Detect which cell encompasses the target text, then output its (x, y) center coordinate. 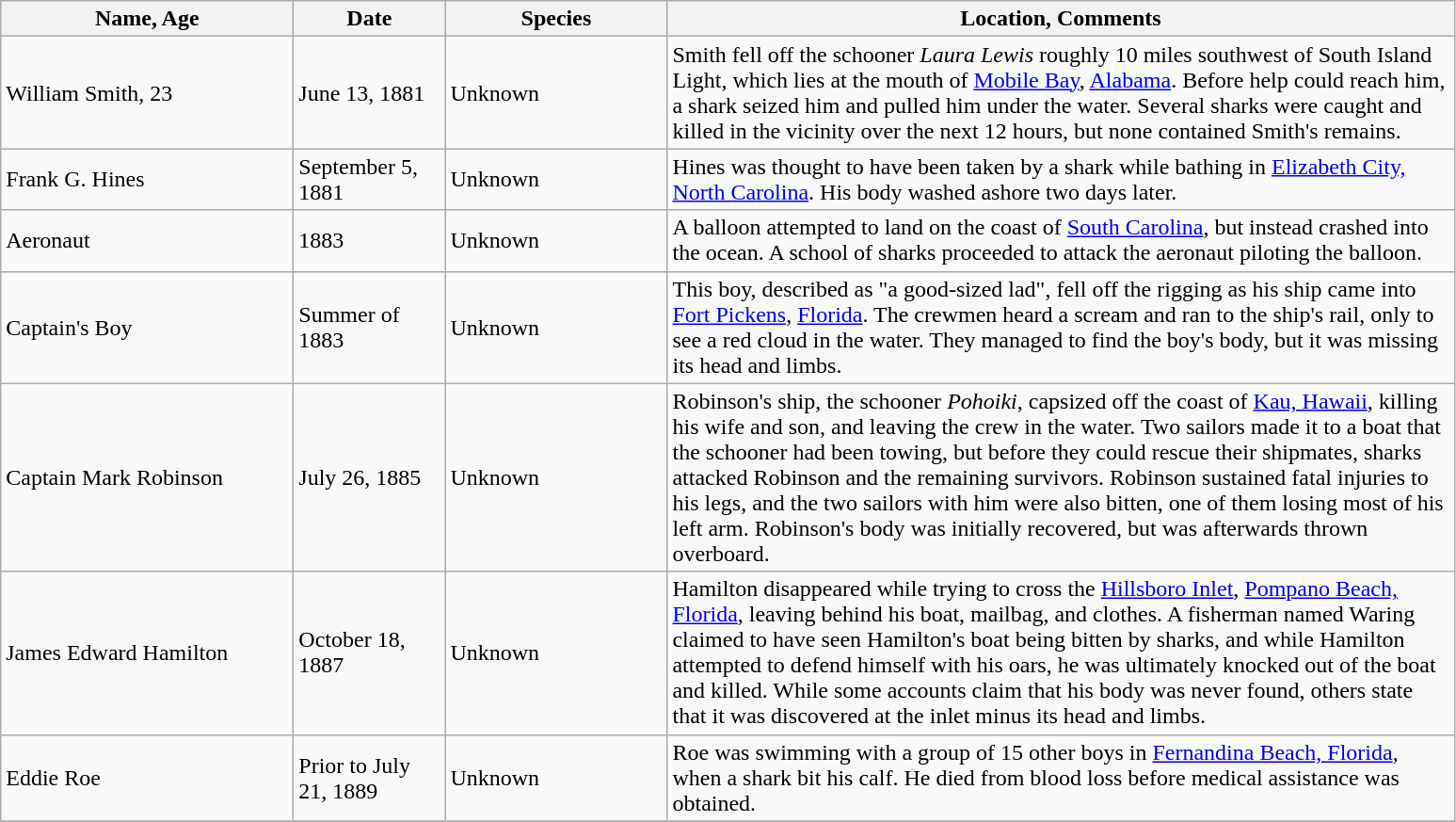
Captain Mark Robinson (147, 477)
October 18, 1887 (369, 653)
Captain's Boy (147, 328)
Prior to July 21, 1889 (369, 778)
Aeronaut (147, 241)
Summer of 1883 (369, 328)
September 5, 1881 (369, 179)
Eddie Roe (147, 778)
Location, Comments (1061, 19)
June 13, 1881 (369, 92)
Name, Age (147, 19)
Hines was thought to have been taken by a shark while bathing in Elizabeth City, North Carolina. His body washed ashore two days later. (1061, 179)
Date (369, 19)
Species (556, 19)
July 26, 1885 (369, 477)
1883 (369, 241)
James Edward Hamilton (147, 653)
Frank G. Hines (147, 179)
William Smith, 23 (147, 92)
